Pinpoint the cell where the given text exists, returning its (x, y) midpoint coordinate. 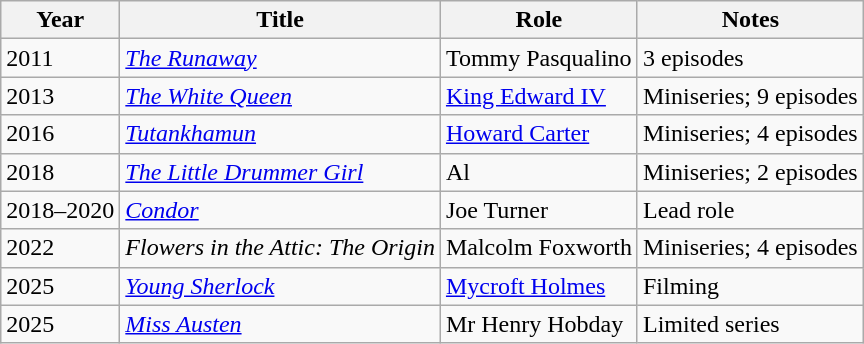
Miniseries; 2 episodes (750, 172)
2011 (60, 58)
Malcolm Foxworth (538, 248)
2016 (60, 134)
Title (280, 20)
Tommy Pasqualino (538, 58)
Tutankhamun (280, 134)
Howard Carter (538, 134)
Miss Austen (280, 324)
3 episodes (750, 58)
Mycroft Holmes (538, 286)
Lead role (750, 210)
Flowers in the Attic: The Origin (280, 248)
Al (538, 172)
Role (538, 20)
Joe Turner (538, 210)
Miniseries; 9 episodes (750, 96)
The White Queen (280, 96)
Limited series (750, 324)
Notes (750, 20)
The Little Drummer Girl (280, 172)
Mr Henry Hobday (538, 324)
Young Sherlock (280, 286)
King Edward IV (538, 96)
Filming (750, 286)
2013 (60, 96)
2022 (60, 248)
Condor (280, 210)
2018–2020 (60, 210)
The Runaway (280, 58)
2018 (60, 172)
Year (60, 20)
